Output the (X, Y) coordinate of the center of the cell containing the given text.  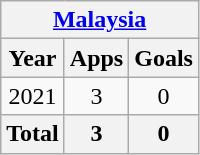
2021 (33, 96)
Total (33, 134)
Apps (96, 58)
Malaysia (100, 20)
Year (33, 58)
Goals (164, 58)
